Detect which cell encompasses the target text, then output its (X, Y) center coordinate. 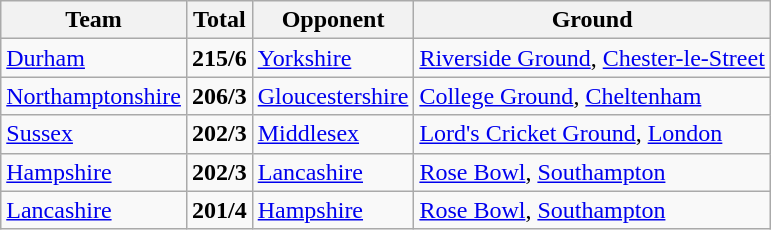
Total (219, 20)
Lord's Cricket Ground, London (592, 134)
Ground (592, 20)
College Ground, Cheltenham (592, 96)
215/6 (219, 58)
201/4 (219, 210)
Opponent (333, 20)
206/3 (219, 96)
Durham (94, 58)
Northamptonshire (94, 96)
Gloucestershire (333, 96)
Sussex (94, 134)
Team (94, 20)
Yorkshire (333, 58)
Middlesex (333, 134)
Riverside Ground, Chester-le-Street (592, 58)
